Detect which cell encompasses the target text, then output its [x, y] center coordinate. 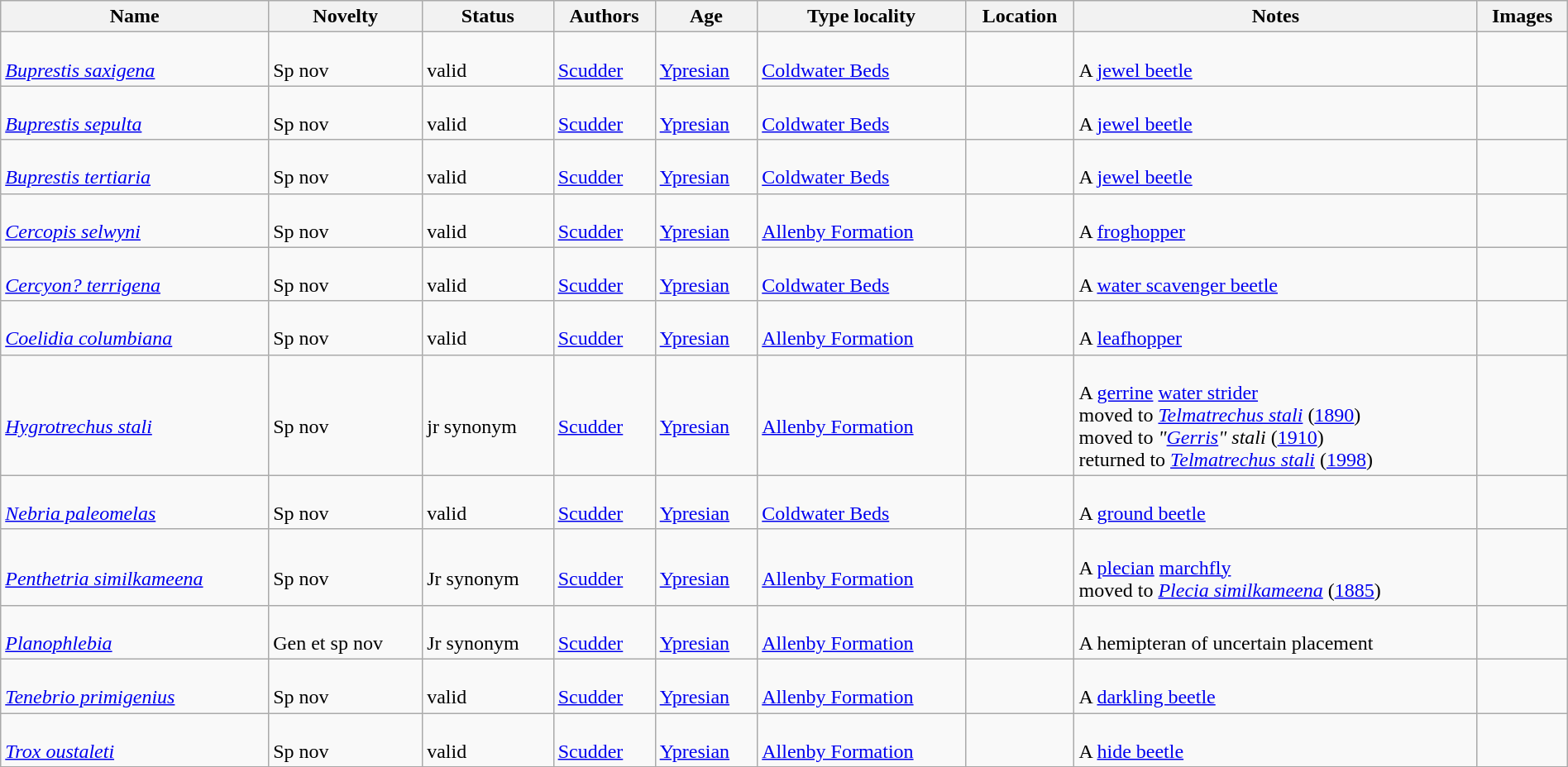
Buprestis sepulta [135, 112]
Novelty [346, 17]
Notes [1275, 17]
A froghopper [1275, 220]
Planophlebia [135, 631]
A hemipteran of uncertain placement [1275, 631]
A water scavenger beetle [1275, 274]
A plecian marchfly moved to Plecia similkameena (1885) [1275, 567]
A ground beetle [1275, 503]
A leafhopper [1275, 327]
Nebria paleomelas [135, 503]
Coelidia columbiana [135, 327]
A hide beetle [1275, 739]
Gen et sp nov [346, 631]
Images [1522, 17]
A darkling beetle [1275, 686]
jr synonym [488, 415]
Authors [604, 17]
Buprestis tertiaria [135, 167]
Cercyon? terrigena [135, 274]
Penthetria similkameena [135, 567]
Buprestis saxigena [135, 60]
Trox oustaleti [135, 739]
Cercopis selwyni [135, 220]
Age [706, 17]
Location [1020, 17]
Tenebrio primigenius [135, 686]
Status [488, 17]
Hygrotrechus stali [135, 415]
Name [135, 17]
Type locality [862, 17]
A gerrine water stridermoved to Telmatrechus stali (1890) moved to "Gerris" stali (1910) returned to Telmatrechus stali (1998) [1275, 415]
